Extract the [x, y] coordinate from the center of the cell holding the provided text.  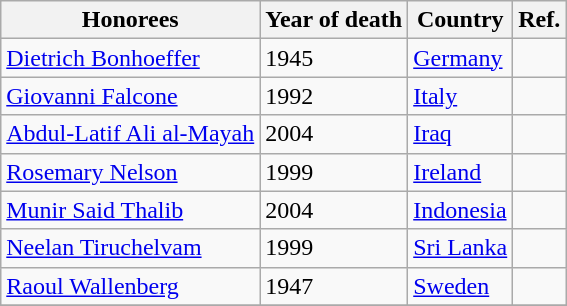
Raoul Wallenberg [130, 286]
Ref. [540, 20]
Sweden [460, 286]
Rosemary Nelson [130, 172]
Giovanni Falcone [130, 96]
Iraq [460, 134]
Year of death [334, 20]
Italy [460, 96]
Abdul-Latif Ali al-Mayah [130, 134]
Country [460, 20]
Munir Said Thalib [130, 210]
Dietrich Bonhoeffer [130, 58]
Ireland [460, 172]
Indonesia [460, 210]
1992 [334, 96]
1945 [334, 58]
1947 [334, 286]
Sri Lanka [460, 248]
Neelan Tiruchelvam [130, 248]
Honorees [130, 20]
Germany [460, 58]
